Return the [X, Y] coordinate for the center point of the cell that contains the specified text.  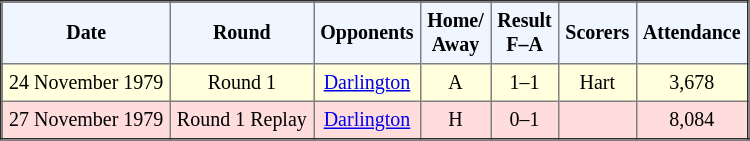
8,084 [692, 120]
Opponents [368, 33]
27 November 1979 [86, 120]
Round 1 Replay [242, 120]
Round 1 [242, 83]
3,678 [692, 83]
Date [86, 33]
1–1 [525, 83]
Scorers [598, 33]
Hart [598, 83]
0–1 [525, 120]
A [455, 83]
Attendance [692, 33]
24 November 1979 [86, 83]
ResultF–A [525, 33]
H [455, 120]
Home/Away [455, 33]
Round [242, 33]
